Extract the (X, Y) coordinate from the center of the cell holding the provided text.  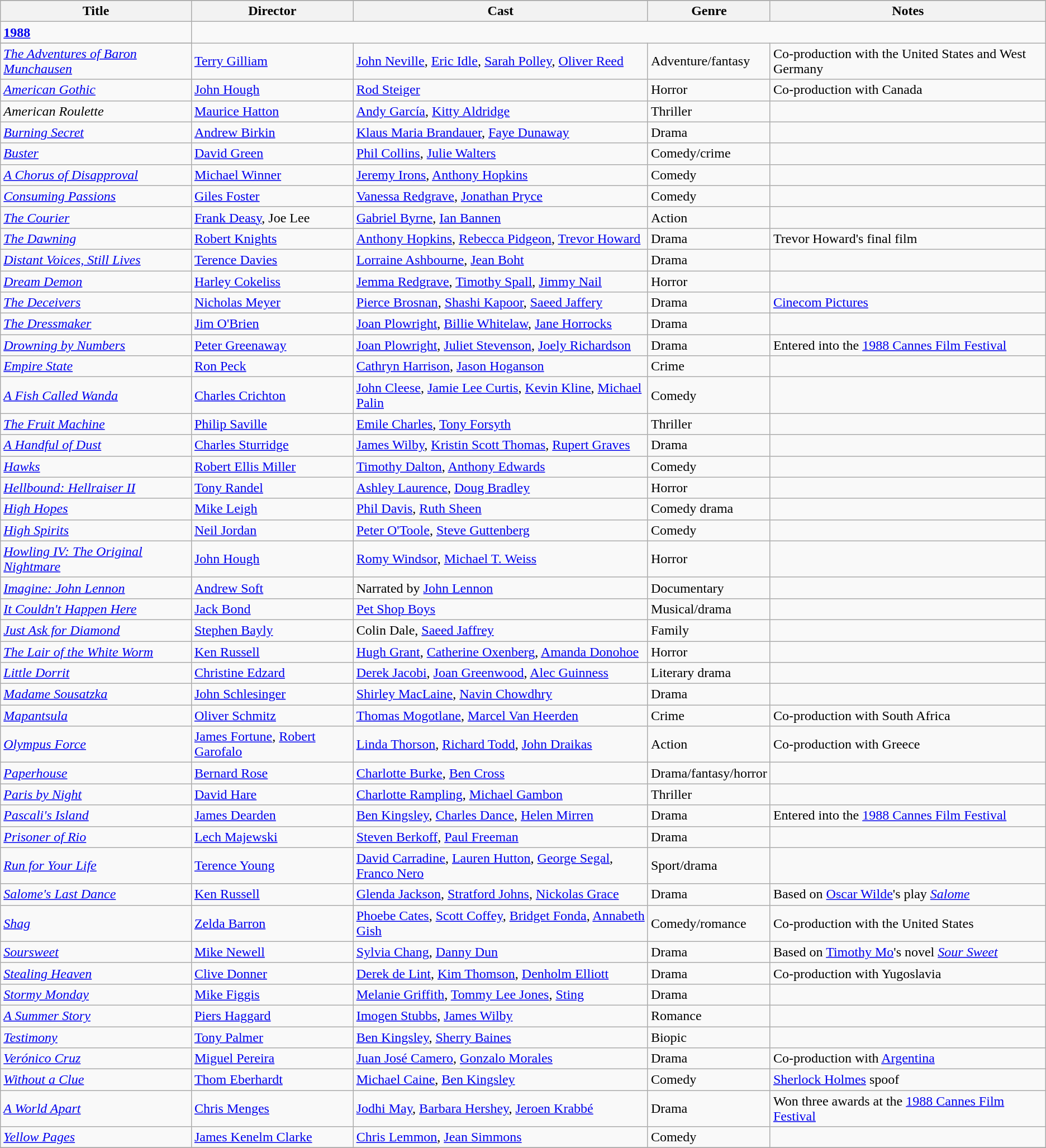
James Kenelm Clarke (272, 1137)
Sylvia Chang, Danny Dun (501, 952)
Little Dorrit (96, 673)
Colin Dale, Saeed Jaffrey (501, 630)
Director (272, 11)
John Neville, Eric Idle, Sarah Polley, Oliver Reed (501, 61)
Jack Bond (272, 609)
Buster (96, 154)
Biopic (709, 1037)
Literary drama (709, 673)
Terence Young (272, 866)
Andy García, Kitty Aldridge (501, 111)
Charlotte Rampling, Michael Gambon (501, 794)
Title (96, 11)
Won three awards at the 1988 Cannes Film Festival (907, 1108)
David Carradine, Lauren Hutton, George Segal, Franco Nero (501, 866)
Maurice Hatton (272, 111)
High Spirits (96, 530)
Jeremy Irons, Anthony Hopkins (501, 175)
Thom Eberhardt (272, 1080)
Lorraine Ashbourne, Jean Boht (501, 260)
Andrew Soft (272, 588)
Co-production with the United States (907, 923)
Vanessa Redgrave, Jonathan Pryce (501, 196)
American Gothic (96, 90)
Stealing Heaven (96, 973)
Drama/fantasy/horror (709, 773)
Just Ask for Diamond (96, 630)
Howling IV: The Original Nightmare (96, 559)
Tony Randel (272, 488)
David Green (272, 154)
Zelda Barron (272, 923)
Adventure/fantasy (709, 61)
John Cleese, Jamie Lee Curtis, Kevin Kline, Michael Palin (501, 396)
Melanie Griffith, Tommy Lee Jones, Sting (501, 994)
Juan José Camero, Gonzalo Morales (501, 1059)
Hawks (96, 466)
The Deceivers (96, 303)
Peter Greenaway (272, 345)
A Summer Story (96, 1016)
Derek de Lint, Kim Thomson, Denholm Elliott (501, 973)
Mapantsula (96, 716)
Terry Gilliam (272, 61)
Charles Crichton (272, 396)
Klaus Maria Brandauer, Faye Dunaway (501, 132)
Co-production with Canada (907, 90)
Hugh Grant, Catherine Oxenberg, Amanda Donohoe (501, 652)
Based on Timothy Mo's novel Sour Sweet (907, 952)
Pascali's Island (96, 816)
A Fish Called Wanda (96, 396)
Cinecom Pictures (907, 303)
Michael Caine, Ben Kingsley (501, 1080)
Mike Leigh (272, 509)
Ron Peck (272, 366)
Harley Cokeliss (272, 281)
Robert Ellis Miller (272, 466)
A Chorus of Disapproval (96, 175)
Christine Edzard (272, 673)
Jim O'Brien (272, 324)
David Hare (272, 794)
Steven Berkoff, Paul Freeman (501, 837)
The Dressmaker (96, 324)
Pierce Brosnan, Shashi Kapoor, Saeed Jaffery (501, 303)
The Lair of the White Worm (96, 652)
Timothy Dalton, Anthony Edwards (501, 466)
Neil Jordan (272, 530)
Derek Jacobi, Joan Greenwood, Alec Guinness (501, 673)
Salome's Last Dance (96, 894)
Cast (501, 11)
Chris Lemmon, Jean Simmons (501, 1137)
Consuming Passions (96, 196)
Jemma Redgrave, Timothy Spall, Jimmy Nail (501, 281)
James Wilby, Kristin Scott Thomas, Rupert Graves (501, 445)
Burning Secret (96, 132)
Glenda Jackson, Stratford Johns, Nickolas Grace (501, 894)
Tony Palmer (272, 1037)
Soursweet (96, 952)
Narrated by John Lennon (501, 588)
Comedy drama (709, 509)
American Roulette (96, 111)
Emile Charles, Tony Forsyth (501, 424)
Shirley MacLaine, Navin Chowdhry (501, 694)
Stephen Bayly (272, 630)
Musical/drama (709, 609)
Comedy/crime (709, 154)
Thomas Mogotlane, Marcel Van Heerden (501, 716)
Cathryn Harrison, Jason Hoganson (501, 366)
Rod Steiger (501, 90)
Ben Kingsley, Charles Dance, Helen Mirren (501, 816)
Yellow Pages (96, 1137)
Documentary (709, 588)
Joan Plowright, Billie Whitelaw, Jane Horrocks (501, 324)
Phil Collins, Julie Walters (501, 154)
Notes (907, 11)
Genre (709, 11)
Charles Sturridge (272, 445)
Comedy/romance (709, 923)
Clive Donner (272, 973)
Sport/drama (709, 866)
Lech Majewski (272, 837)
Distant Voices, Still Lives (96, 260)
Ben Kingsley, Sherry Baines (501, 1037)
Terence Davies (272, 260)
The Dawning (96, 239)
Joan Plowright, Juliet Stevenson, Joely Richardson (501, 345)
Ashley Laurence, Doug Bradley (501, 488)
Jodhi May, Barbara Hershey, Jeroen Krabbé (501, 1108)
Dream Demon (96, 281)
Charlotte Burke, Ben Cross (501, 773)
Romance (709, 1016)
Anthony Hopkins, Rebecca Pidgeon, Trevor Howard (501, 239)
James Fortune, Robert Garofalo (272, 744)
Co-production with Yugoslavia (907, 973)
The Adventures of Baron Munchausen (96, 61)
Co-production with Argentina (907, 1059)
Verónico Cruz (96, 1059)
Miguel Pereira (272, 1059)
James Dearden (272, 816)
It Couldn't Happen Here (96, 609)
Empire State (96, 366)
1988 (96, 32)
Andrew Birkin (272, 132)
Peter O'Toole, Steve Guttenberg (501, 530)
Mike Figgis (272, 994)
Chris Menges (272, 1108)
John Schlesinger (272, 694)
Romy Windsor, Michael T. Weiss (501, 559)
Stormy Monday (96, 994)
Based on Oscar Wilde's play Salome (907, 894)
Shag (96, 923)
Robert Knights (272, 239)
Co-production with the United States and West Germany (907, 61)
Phoebe Cates, Scott Coffey, Bridget Fonda, Annabeth Gish (501, 923)
Olympus Force (96, 744)
Imagine: John Lennon (96, 588)
Prisoner of Rio (96, 837)
Mike Newell (272, 952)
A Handful of Dust (96, 445)
Oliver Schmitz (272, 716)
Without a Clue (96, 1080)
Testimony (96, 1037)
Giles Foster (272, 196)
A World Apart (96, 1108)
Phil Davis, Ruth Sheen (501, 509)
Pet Shop Boys (501, 609)
Co-production with Greece (907, 744)
Sherlock Holmes spoof (907, 1080)
Michael Winner (272, 175)
The Fruit Machine (96, 424)
The Courier (96, 217)
Drowning by Numbers (96, 345)
Philip Saville (272, 424)
Frank Deasy, Joe Lee (272, 217)
Linda Thorson, Richard Todd, John Draikas (501, 744)
Co-production with South Africa (907, 716)
Bernard Rose (272, 773)
Imogen Stubbs, James Wilby (501, 1016)
Paris by Night (96, 794)
Family (709, 630)
Hellbound: Hellraiser II (96, 488)
Gabriel Byrne, Ian Bannen (501, 217)
Madame Sousatzka (96, 694)
Piers Haggard (272, 1016)
High Hopes (96, 509)
Run for Your Life (96, 866)
Trevor Howard's final film (907, 239)
Nicholas Meyer (272, 303)
Paperhouse (96, 773)
